Locate the cell with the specified text and output its [x, y] center coordinate. 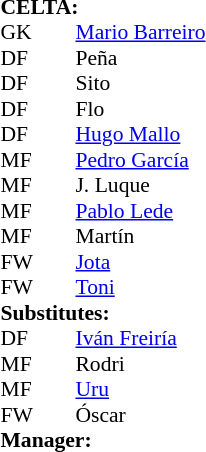
J. Luque [140, 185]
Pedro García [140, 160]
Uru [140, 389]
Hugo Mallo [140, 135]
Iván Freiría [140, 339]
Pablo Lede [140, 211]
Toni [140, 287]
Rodri [140, 364]
Sito [140, 83]
Óscar [140, 415]
Jota [140, 262]
GK [19, 33]
Mario Barreiro [140, 33]
Peña [140, 58]
Substitutes: [102, 313]
Martín [140, 237]
Flo [140, 109]
